Detect which cell encompasses the target text, then output its [x, y] center coordinate. 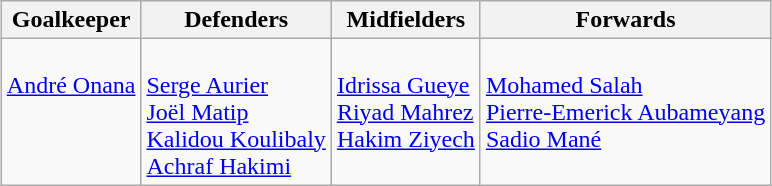
Idrissa Gueye Riyad Mahrez Hakim Ziyech [406, 112]
Goalkeeper [71, 20]
André Onana [71, 112]
Defenders [236, 20]
Forwards [625, 20]
Midfielders [406, 20]
Mohamed Salah Pierre-Emerick Aubameyang Sadio Mané [625, 112]
Serge Aurier Joël Matip Kalidou Koulibaly Achraf Hakimi [236, 112]
